Search for the cell housing the specified text and yield its (X, Y) center coordinate. 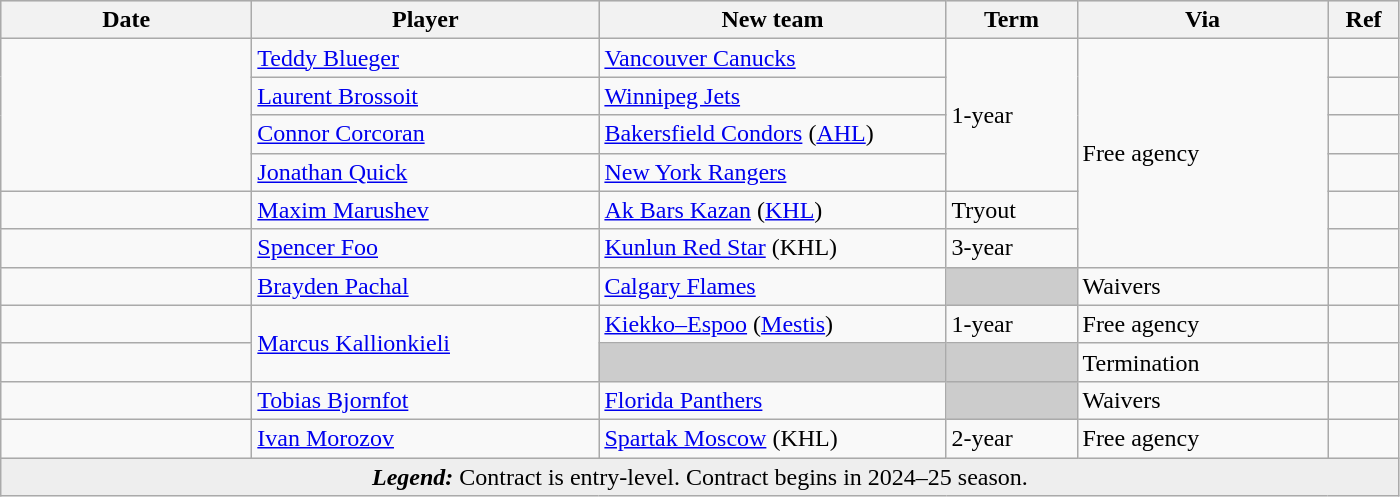
Connor Corcoran (426, 134)
Ak Bars Kazan (KHL) (772, 210)
Ref (1364, 20)
Vancouver Canucks (772, 58)
Spencer Foo (426, 248)
Spartak Moscow (KHL) (772, 438)
Laurent Brossoit (426, 96)
Maxim Marushev (426, 210)
Winnipeg Jets (772, 96)
Kiekko–Espoo (Mestis) (772, 324)
Jonathan Quick (426, 172)
Player (426, 20)
Teddy Blueger (426, 58)
Florida Panthers (772, 400)
3-year (1012, 248)
Marcus Kallionkieli (426, 343)
Term (1012, 20)
Tryout (1012, 210)
Legend: Contract is entry-level. Contract begins in 2024–25 season. (700, 477)
Termination (1202, 362)
Brayden Pachal (426, 286)
Via (1202, 20)
Date (126, 20)
New York Rangers (772, 172)
Tobias Bjornfot (426, 400)
Ivan Morozov (426, 438)
2-year (1012, 438)
Kunlun Red Star (KHL) (772, 248)
Calgary Flames (772, 286)
Bakersfield Condors (AHL) (772, 134)
New team (772, 20)
